From the cell containing the given text, extract its center point as (X, Y) coordinate. 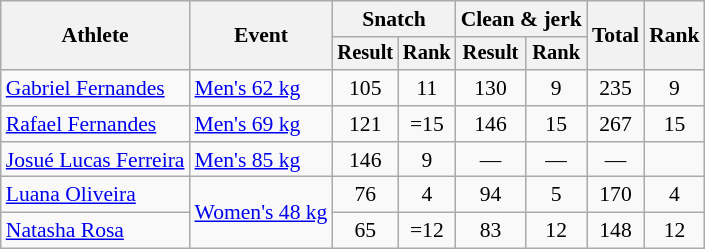
Snatch (394, 19)
Total (616, 36)
5 (556, 195)
65 (365, 231)
=15 (427, 124)
Gabriel Fernandes (96, 88)
267 (616, 124)
130 (491, 88)
Athlete (96, 36)
121 (365, 124)
Men's 85 kg (260, 160)
11 (427, 88)
Clean & jerk (522, 19)
105 (365, 88)
Men's 69 kg (260, 124)
Josué Lucas Ferreira (96, 160)
Rafael Fernandes (96, 124)
170 (616, 195)
Women's 48 kg (260, 212)
76 (365, 195)
148 (616, 231)
Natasha Rosa (96, 231)
Luana Oliveira (96, 195)
=12 (427, 231)
235 (616, 88)
Event (260, 36)
83 (491, 231)
94 (491, 195)
Men's 62 kg (260, 88)
